Locate the cell with the specified text and output its (x, y) center coordinate. 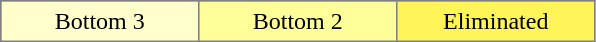
Eliminated (496, 21)
Bottom 3 (100, 21)
Bottom 2 (298, 21)
